Determine the (x, y) coordinate at the center of the cell enclosing the given text.  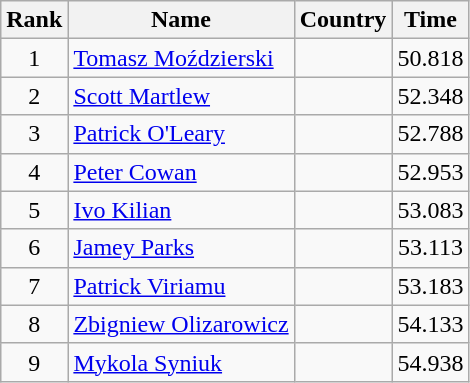
6 (34, 248)
53.183 (430, 286)
52.788 (430, 134)
8 (34, 324)
53.113 (430, 248)
54.133 (430, 324)
52.953 (430, 172)
Time (430, 20)
Tomasz Moździerski (181, 58)
Rank (34, 20)
9 (34, 362)
Peter Cowan (181, 172)
54.938 (430, 362)
4 (34, 172)
1 (34, 58)
53.083 (430, 210)
Patrick O'Leary (181, 134)
Ivo Kilian (181, 210)
50.818 (430, 58)
2 (34, 96)
Jamey Parks (181, 248)
Name (181, 20)
52.348 (430, 96)
Country (343, 20)
7 (34, 286)
3 (34, 134)
Mykola Syniuk (181, 362)
Scott Martlew (181, 96)
Zbigniew Olizarowicz (181, 324)
Patrick Viriamu (181, 286)
5 (34, 210)
